From the cell containing the given text, extract its center point as (x, y) coordinate. 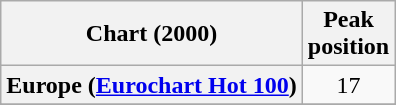
Peakposition (348, 34)
Europe (Eurochart Hot 100) (152, 85)
Chart (2000) (152, 34)
17 (348, 85)
